Search for the cell housing the specified text and yield its (X, Y) center coordinate. 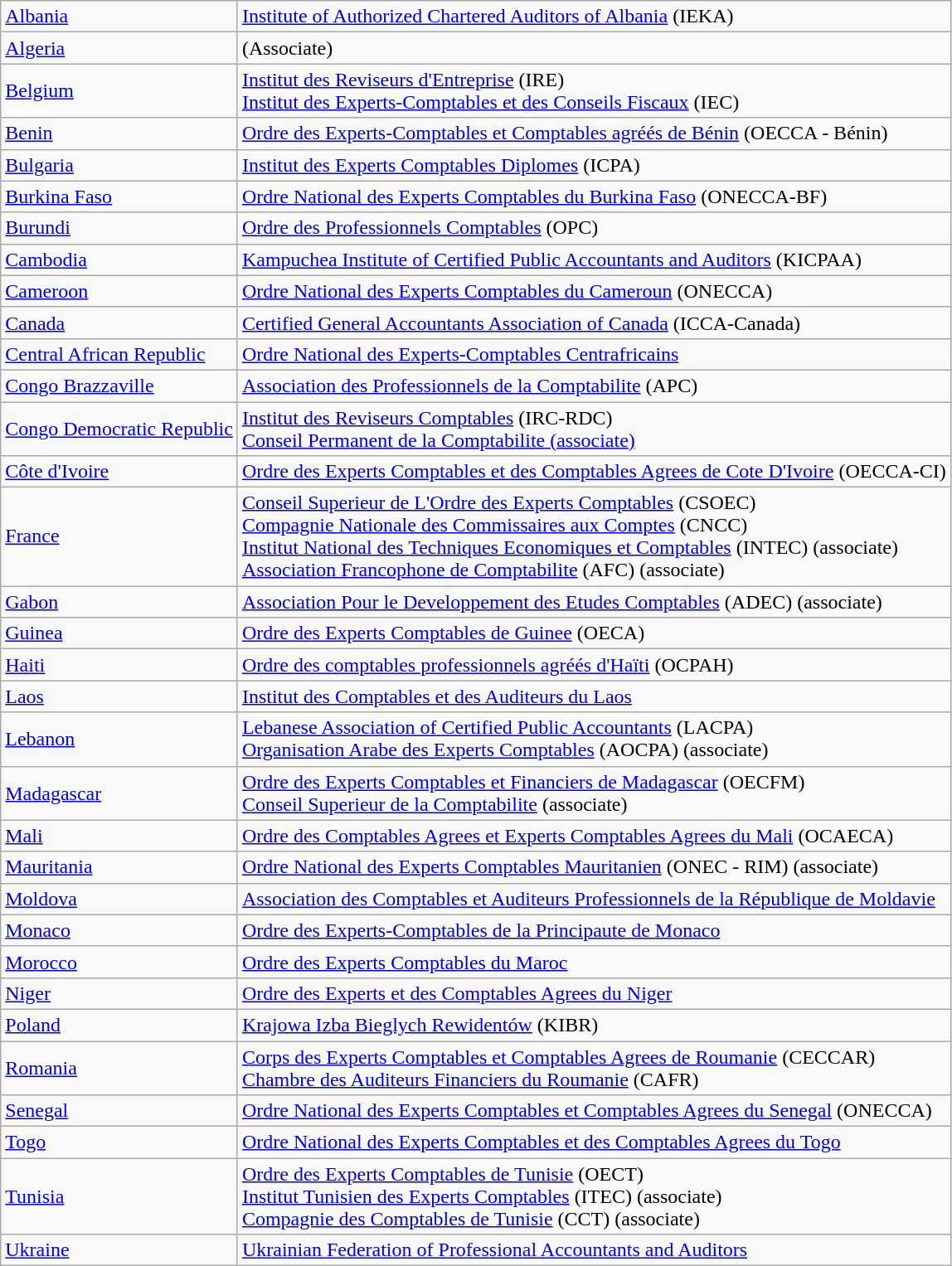
Poland (119, 1025)
Institut des Experts Comptables Diplomes (ICPA) (594, 165)
Ordre des Experts Comptables et Financiers de Madagascar (OECFM) Conseil Superieur de la Comptabilite (associate) (594, 793)
Ordre des Professionnels Comptables (OPC) (594, 228)
Ordre des Comptables Agrees et Experts Comptables Agrees du Mali (OCAECA) (594, 836)
(Associate) (594, 48)
Central African Republic (119, 354)
Institut des Reviseurs d'Entreprise (IRE)Institut des Experts-Comptables et des Conseils Fiscaux (IEC) (594, 91)
Belgium (119, 91)
Corps des Experts Comptables et Comptables Agrees de Roumanie (CECCAR)Chambre des Auditeurs Financiers du Roumanie (CAFR) (594, 1068)
Gabon (119, 602)
Benin (119, 133)
Ukrainian Federation of Professional Accountants and Auditors (594, 1250)
Morocco (119, 962)
Ordre des comptables professionnels agréés d'Haïti (OCPAH) (594, 665)
Algeria (119, 48)
Mali (119, 836)
Ukraine (119, 1250)
Albania (119, 17)
Canada (119, 323)
Ordre des Experts Comptables du Maroc (594, 962)
Monaco (119, 930)
Ordre des Experts-Comptables de la Principaute de Monaco (594, 930)
Institut des Reviseurs Comptables (IRC-RDC) Conseil Permanent de la Comptabilite (associate) (594, 428)
Ordre des Experts Comptables de Guinee (OECA) (594, 633)
Guinea (119, 633)
Association des Comptables et Auditeurs Professionnels de la République de Moldavie (594, 899)
Ordre National des Experts Comptables du Cameroun (ONECCA) (594, 291)
Ordre des Experts Comptables et des Comptables Agrees de Cote D'Ivoire (OECCA-CI) (594, 472)
Institute of Authorized Chartered Auditors of Albania (IEKA) (594, 17)
Ordre des Experts et des Comptables Agrees du Niger (594, 993)
Niger (119, 993)
Kampuchea Institute of Certified Public Accountants and Auditors (KICPAA) (594, 260)
Romania (119, 1068)
Ordre National des Experts Comptables et des Comptables Agrees du Togo (594, 1142)
Tunisia (119, 1196)
Laos (119, 696)
Togo (119, 1142)
Congo Democratic Republic (119, 428)
Congo Brazzaville (119, 386)
Ordre National des Experts-Comptables Centrafricains (594, 354)
Cameroon (119, 291)
Association des Professionnels de la Comptabilite (APC) (594, 386)
Ordre National des Experts Comptables Mauritanien (ONEC - RIM) (associate) (594, 867)
Krajowa Izba Bieglych Rewidentów (KIBR) (594, 1025)
Haiti (119, 665)
Senegal (119, 1111)
France (119, 537)
Lebanon (119, 740)
Institut des Comptables et des Auditeurs du Laos (594, 696)
Ordre National des Experts Comptables du Burkina Faso (ONECCA-BF) (594, 196)
Association Pour le Developpement des Etudes Comptables (ADEC) (associate) (594, 602)
Madagascar (119, 793)
Ordre National des Experts Comptables et Comptables Agrees du Senegal (ONECCA) (594, 1111)
Mauritania (119, 867)
Moldova (119, 899)
Certified General Accountants Association of Canada (ICCA-Canada) (594, 323)
Bulgaria (119, 165)
Lebanese Association of Certified Public Accountants (LACPA) Organisation Arabe des Experts Comptables (AOCPA) (associate) (594, 740)
Burkina Faso (119, 196)
Burundi (119, 228)
Côte d'Ivoire (119, 472)
Ordre des Experts-Comptables et Comptables agréés de Bénin (OECCA - Bénin) (594, 133)
Cambodia (119, 260)
